Determine the (X, Y) coordinate at the center of the cell enclosing the given text.  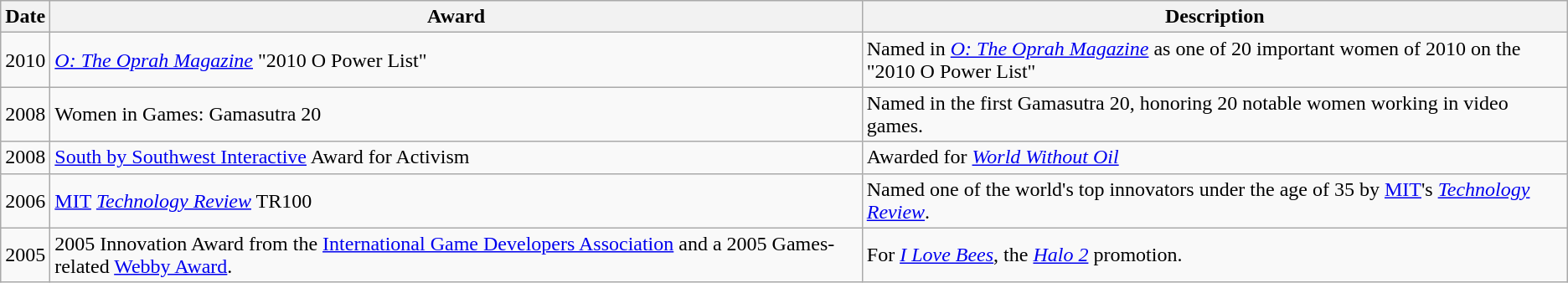
South by Southwest Interactive Award for Activism (456, 157)
Awarded for World Without Oil (1215, 157)
2006 (25, 201)
2005 Innovation Award from the International Game Developers Association and a 2005 Games-related Webby Award. (456, 255)
Description (1215, 17)
O: The Oprah Magazine "2010 O Power List" (456, 60)
Women in Games: Gamasutra 20 (456, 114)
Date (25, 17)
2005 (25, 255)
2010 (25, 60)
Named in O: The Oprah Magazine as one of 20 important women of 2010 on the "2010 O Power List" (1215, 60)
MIT Technology Review TR100 (456, 201)
Award (456, 17)
Named in the first Gamasutra 20, honoring 20 notable women working in video games. (1215, 114)
Named one of the world's top innovators under the age of 35 by MIT's Technology Review. (1215, 201)
For I Love Bees, the Halo 2 promotion. (1215, 255)
